Provide the (X, Y) coordinate of the cell's center where the given text is located.  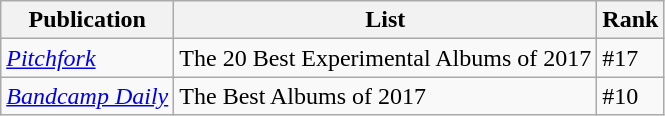
Bandcamp Daily (88, 96)
Pitchfork (88, 58)
#17 (630, 58)
The Best Albums of 2017 (386, 96)
Rank (630, 20)
The 20 Best Experimental Albums of 2017 (386, 58)
List (386, 20)
Publication (88, 20)
#10 (630, 96)
